Identify which cell holds the provided text, then report its (x, y) central coordinate. 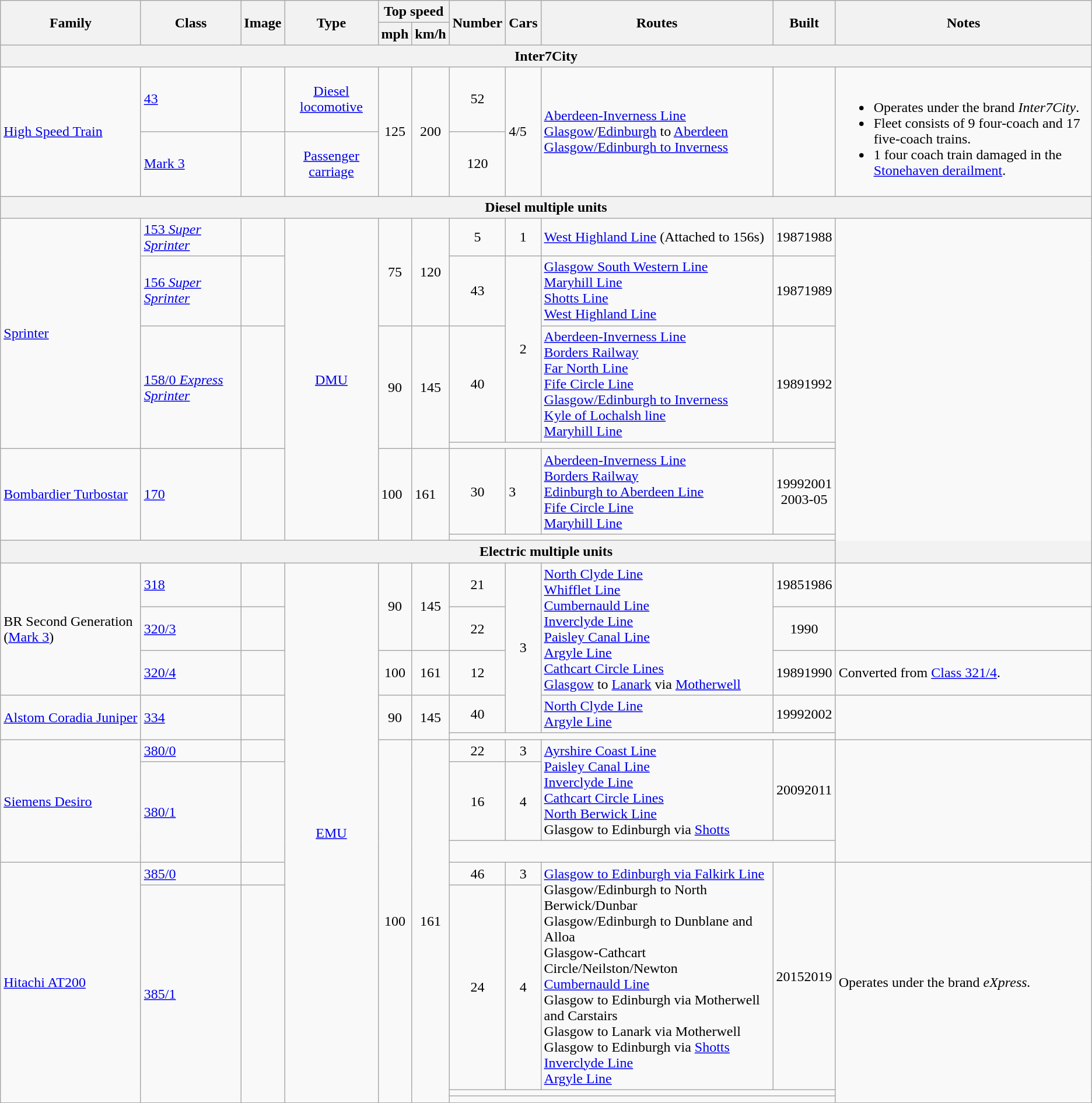
Hitachi AT200 (71, 982)
Number (477, 23)
North Clyde LineArgyle Line (657, 714)
Built (804, 23)
km/h (430, 34)
318 (191, 584)
320/4 (191, 673)
19851986 (804, 584)
Aberdeen-Inverness LineGlasgow/Edinburgh to AberdeenGlasgow/Edinburgh to Inverness (657, 132)
16 (477, 801)
380/0 (191, 751)
Aberdeen-Inverness LineBorders RailwayEdinburgh to Aberdeen LineFife Circle LineMaryhill Line (657, 491)
Passenger carriage (331, 163)
Diesel locomotive (331, 99)
380/1 (191, 812)
EMU (331, 832)
156 Super Sprinter (191, 290)
Type (331, 23)
200 (430, 132)
Cars (523, 23)
Operates under the brand Inter7City.Fleet consists of 9 four-coach and 17 five-coach trains.1 four coach train damaged in the Stonehaven derailment. (964, 132)
158/0 Express Sprinter (191, 387)
Electric multiple units (546, 551)
5 (477, 237)
Alstom Coradia Juniper (71, 717)
20152019 (804, 976)
19871989 (804, 290)
334 (191, 717)
High Speed Train (71, 132)
Mark 3 (191, 163)
385/1 (191, 994)
20092011 (804, 790)
BR Second Generation (Mark 3) (71, 629)
320/3 (191, 629)
Aberdeen-Inverness LineBorders RailwayFar North LineFife Circle LineGlasgow/Edinburgh to InvernessKyle of Lochalsh lineMaryhill Line (657, 384)
19871988 (804, 237)
Notes (964, 23)
385/0 (191, 874)
Image (262, 23)
1 (523, 237)
199920012003-05 (804, 491)
Ayrshire Coast LinePaisley Canal LineInverclyde LineCathcart Circle LinesNorth Berwick LineGlasgow to Edinburgh via Shotts (657, 790)
75 (395, 272)
Family (71, 23)
19992002 (804, 714)
Top speed (414, 12)
Glasgow South Western LineMaryhill LineShotts LineWest Highland Line (657, 290)
2 (523, 349)
Converted from Class 321/4. (964, 673)
153 Super Sprinter (191, 237)
21 (477, 584)
Siemens Desiro (71, 801)
125 (395, 132)
Sprinter (71, 334)
4/5 (523, 132)
170 (191, 495)
46 (477, 874)
Class (191, 23)
Operates under the brand eXpress. (964, 982)
19891992 (804, 384)
1990 (804, 629)
DMU (331, 379)
30 (477, 491)
52 (477, 99)
Diesel multiple units (546, 207)
24 (477, 987)
North Clyde LineWhifflet LineCumbernauld LineInverclyde LinePaisley Canal LineArgyle LineCathcart Circle LinesGlasgow to Lanark via Motherwell (657, 629)
Inter7City (546, 56)
19891990 (804, 673)
mph (395, 34)
Routes (657, 23)
West Highland Line (Attached to 156s) (657, 237)
12 (477, 673)
Bombardier Turbostar (71, 495)
